Provide the [x, y] coordinate of the cell's center where the given text is located.  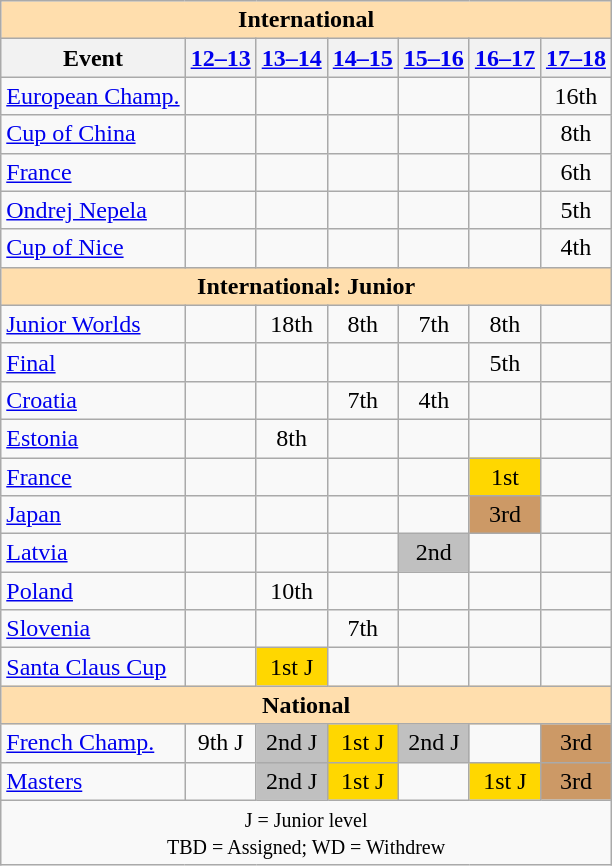
17–18 [576, 58]
10th [292, 591]
Slovenia [93, 629]
16th [576, 96]
14–15 [362, 58]
French Champ. [93, 743]
Japan [93, 515]
Croatia [93, 400]
Cup of Nice [93, 248]
European Champ. [93, 96]
Ondrej Nepela [93, 210]
6th [576, 172]
Masters [93, 781]
16–17 [504, 58]
Estonia [93, 438]
18th [292, 324]
Junior Worlds [93, 324]
2nd [434, 553]
Cup of China [93, 134]
13–14 [292, 58]
Event [93, 58]
International: Junior [306, 286]
J = Junior level TBD = Assigned; WD = Withdrew [306, 832]
Final [93, 362]
Poland [93, 591]
International [306, 20]
15–16 [434, 58]
Latvia [93, 553]
1st [504, 477]
9th J [220, 743]
National [306, 705]
Santa Claus Cup [93, 667]
12–13 [220, 58]
